Capture the cell that displays the provided text and extract its (x, y) central coordinate. 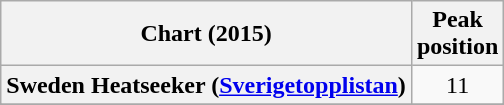
Sweden Heatseeker (Sverigetopplistan) (206, 85)
Peakposition (457, 34)
Chart (2015) (206, 34)
11 (457, 85)
